Find where the given text appears and provide that cell's center as [X, Y] coordinate. 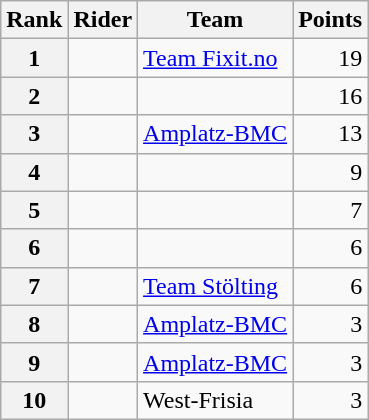
2 [34, 96]
Team Fixit.no [216, 58]
4 [34, 172]
West-Frisia [216, 400]
16 [330, 96]
Team [216, 20]
5 [34, 210]
10 [34, 400]
Rank [34, 20]
Points [330, 20]
Rider [103, 20]
1 [34, 58]
8 [34, 324]
19 [330, 58]
Team Stölting [216, 286]
13 [330, 134]
